Search for the cell housing the specified text and yield its [x, y] center coordinate. 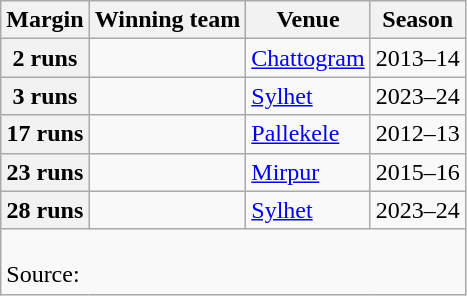
Winning team [168, 20]
17 runs [45, 134]
Season [418, 20]
Source: [233, 262]
2012–13 [418, 134]
28 runs [45, 210]
Margin [45, 20]
Mirpur [308, 172]
23 runs [45, 172]
2 runs [45, 58]
Pallekele [308, 134]
Venue [308, 20]
3 runs [45, 96]
2015–16 [418, 172]
Chattogram [308, 58]
2013–14 [418, 58]
